Detect which cell encompasses the target text, then output its (x, y) center coordinate. 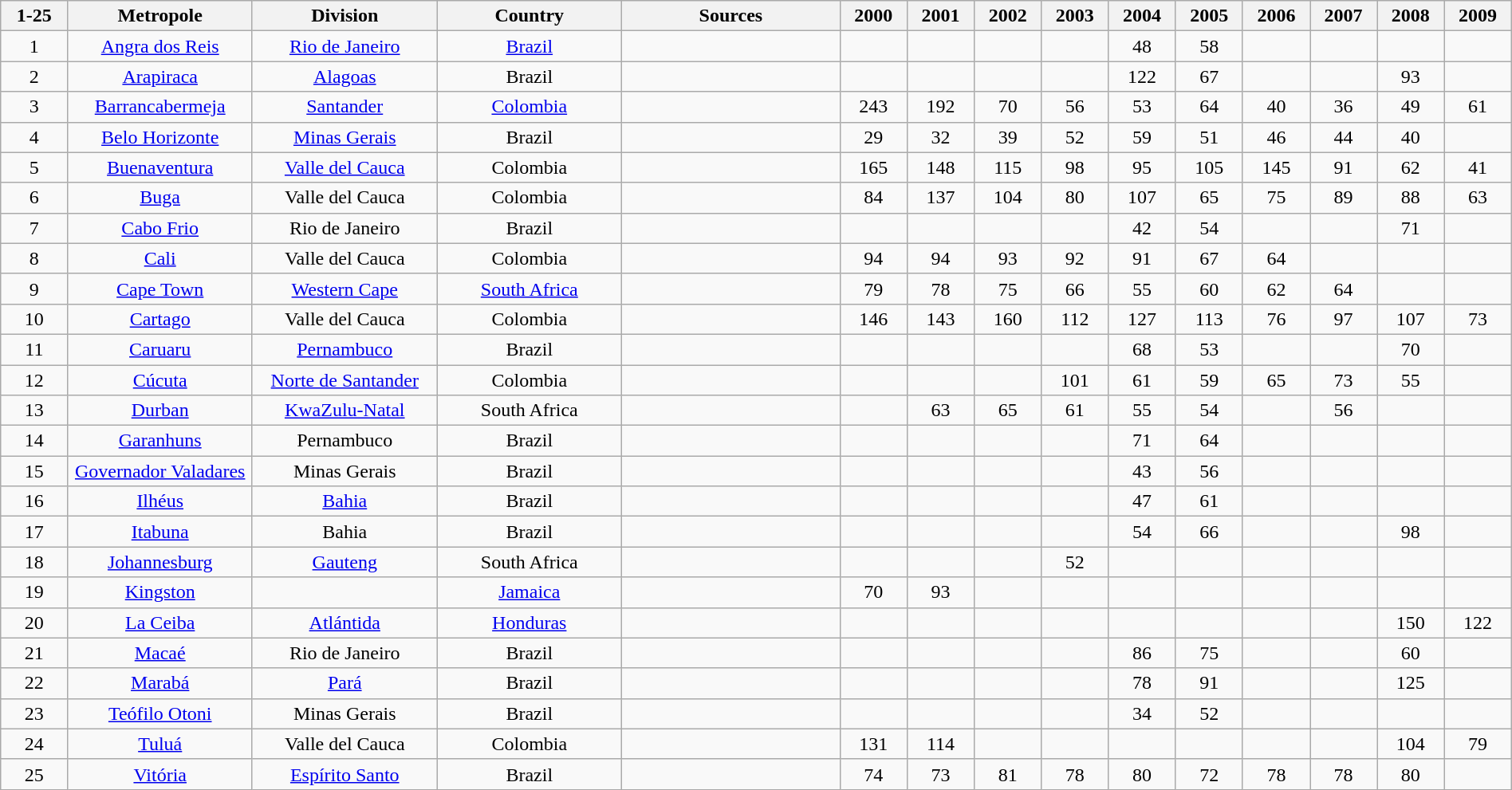
La Ceiba (160, 623)
Honduras (530, 623)
8 (34, 258)
95 (1142, 167)
86 (1142, 653)
46 (1276, 137)
113 (1209, 319)
Cartago (160, 319)
84 (873, 198)
243 (873, 107)
Cúcuta (160, 380)
115 (1008, 167)
88 (1411, 198)
114 (940, 744)
Gauteng (345, 562)
Country (530, 16)
68 (1142, 349)
41 (1478, 167)
165 (873, 167)
Atlántida (345, 623)
131 (873, 744)
160 (1008, 319)
1 (34, 46)
Division (345, 16)
Belo Horizonte (160, 137)
Tuluá (160, 744)
Ilhéus (160, 501)
Angra dos Reis (160, 46)
97 (1344, 319)
48 (1142, 46)
6 (34, 198)
92 (1075, 258)
KwaZulu-Natal (345, 411)
2007 (1344, 16)
44 (1344, 137)
11 (34, 349)
146 (873, 319)
Vitória (160, 774)
125 (1411, 683)
3 (34, 107)
Alagoas (345, 77)
15 (34, 471)
32 (940, 137)
Metropole (160, 16)
2008 (1411, 16)
36 (1344, 107)
Itabuna (160, 532)
112 (1075, 319)
2002 (1008, 16)
148 (940, 167)
Caruaru (160, 349)
Governador Valadares (160, 471)
34 (1142, 713)
7 (34, 228)
4 (34, 137)
2004 (1142, 16)
14 (34, 441)
Jamaica (530, 592)
Santander (345, 107)
81 (1008, 774)
2001 (940, 16)
2005 (1209, 16)
Western Cape (345, 289)
Arapiraca (160, 77)
2000 (873, 16)
58 (1209, 46)
13 (34, 411)
51 (1209, 137)
Macaé (160, 653)
42 (1142, 228)
Marabá (160, 683)
Durban (160, 411)
127 (1142, 319)
Espírito Santo (345, 774)
143 (940, 319)
5 (34, 167)
137 (940, 198)
Pará (345, 683)
12 (34, 380)
19 (34, 592)
Garanhuns (160, 441)
76 (1276, 319)
24 (34, 744)
72 (1209, 774)
74 (873, 774)
Teófilo Otoni (160, 713)
Cape Town (160, 289)
2006 (1276, 16)
18 (34, 562)
Kingston (160, 592)
192 (940, 107)
23 (34, 713)
145 (1276, 167)
20 (34, 623)
2 (34, 77)
2009 (1478, 16)
47 (1142, 501)
Barrancabermeja (160, 107)
150 (1411, 623)
49 (1411, 107)
29 (873, 137)
22 (34, 683)
Buenaventura (160, 167)
105 (1209, 167)
Cabo Frio (160, 228)
101 (1075, 380)
89 (1344, 198)
25 (34, 774)
Johannesburg (160, 562)
1-25 (34, 16)
39 (1008, 137)
17 (34, 532)
16 (34, 501)
Cali (160, 258)
Buga (160, 198)
43 (1142, 471)
2003 (1075, 16)
9 (34, 289)
10 (34, 319)
Sources (731, 16)
Norte de Santander (345, 380)
21 (34, 653)
